From the cell containing the given text, extract its center point as [X, Y] coordinate. 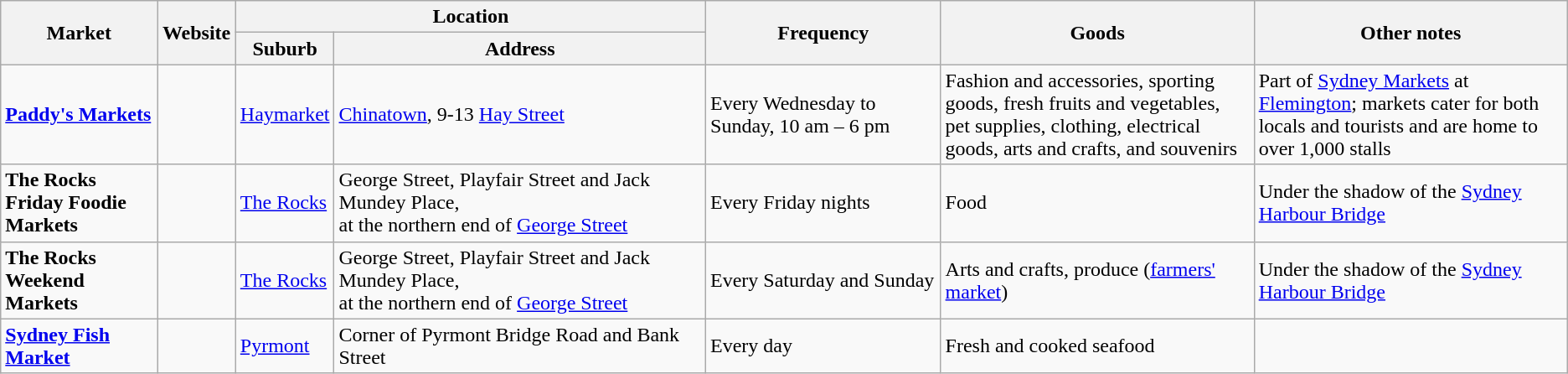
Location [471, 17]
Suburb [285, 49]
Website [197, 33]
Chinatown, 9-13 Hay Street [520, 114]
The Rocks Weekend Markets [79, 280]
Part of Sydney Markets at Flemington; markets cater for both locals and tourists and are home to over 1,000 stalls [1411, 114]
Sydney Fish Market [79, 345]
Frequency [824, 33]
Paddy's Markets [79, 114]
Food [1097, 203]
Every Friday nights [824, 203]
The Rocks Friday Foodie Markets [79, 203]
Every Wednesday to Sunday, 10 am – 6 pm [824, 114]
Fashion and accessories, sporting goods, fresh fruits and vegetables, pet supplies, clothing, electrical goods, arts and crafts, and souvenirs [1097, 114]
Every Saturday and Sunday [824, 280]
Pyrmont [285, 345]
Corner of Pyrmont Bridge Road and Bank Street [520, 345]
Arts and crafts, produce (farmers' market) [1097, 280]
Every day [824, 345]
Other notes [1411, 33]
Address [520, 49]
Market [79, 33]
Fresh and cooked seafood [1097, 345]
Goods [1097, 33]
Haymarket [285, 114]
